Capture the cell that displays the provided text and extract its [x, y] central coordinate. 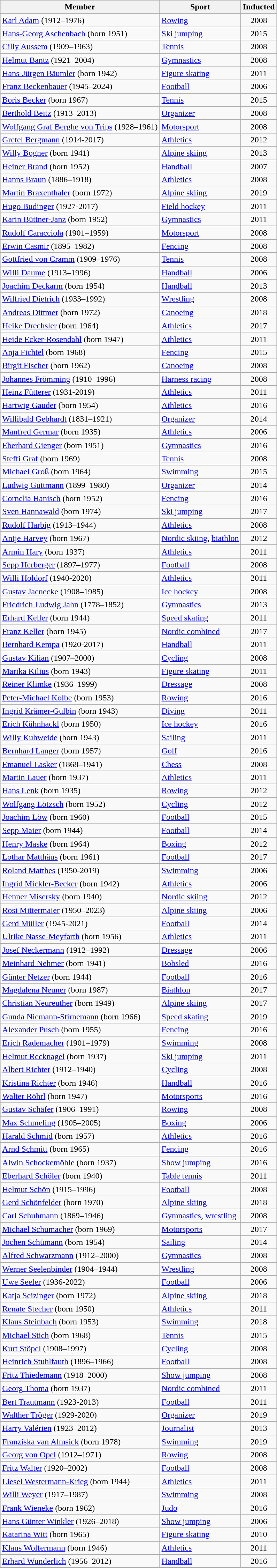
Armin Hary (born 1937) [80, 551]
Sport [200, 7]
Martin Braxenthaler (born 1972) [80, 193]
Walther Tröger (1929-2020) [80, 1415]
Gunda Niemann-Stirnemann (born 1966) [80, 1017]
Journalist [200, 1428]
Bert Trautmann (1923-2013) [80, 1402]
Franz Keller (born 1945) [80, 631]
Ingrid Krämer-Gulbin (born 1943) [80, 711]
Walter Röhrl (born 1947) [80, 1096]
Henry Maske (born 1964) [80, 844]
Alfred Schwarzmann (1912–2000) [80, 1256]
Nordic skiing, biathlon [200, 538]
Willy Bogner (born 1941) [80, 153]
Heinrich Stuhlfauth (1896–1966) [80, 1362]
Henner Misersky (born 1940) [80, 897]
Rudolf Caracciola (1901–1959) [80, 233]
Alexander Pusch (born 1955) [80, 1030]
Gustav Jaenecke (1908–1985) [80, 592]
Boris Becker (born 1967) [80, 100]
Table tennis [200, 1176]
Albert Richter (1912–1940) [80, 1070]
Kristina Richter (born 1946) [80, 1083]
Liesel Westermann-Krieg (born 1944) [80, 1481]
Willi Weyer (1917–1987) [80, 1495]
Harald Schmid (born 1957) [80, 1136]
Golf [200, 751]
Joachim Deckarm (born 1954) [80, 286]
Michael Schumacher (born 1969) [80, 1229]
Wolfgang Graf Berghe von Trips (1928–1961) [80, 126]
Fritz Walter (1920–2002) [80, 1468]
Heinz Fütterer (1931-2019) [80, 392]
Heide Ecker-Rosendahl (born 1947) [80, 339]
Gretel Bergmann (1914-2017) [80, 140]
Judo [200, 1508]
Erhard Wunderlich (1956–2012) [80, 1561]
Georg von Opel (1912–1971) [80, 1455]
Cornelia Hanisch (born 1952) [80, 498]
Alwin Schockemöhle (born 1937) [80, 1162]
Anja Fichtel (born 1968) [80, 352]
Eberhard Schöler (born 1940) [80, 1176]
Helmut Bantz (1921–2004) [80, 60]
Birgit Fischer (born 1962) [80, 365]
Sepp Herberger (1897–1977) [80, 565]
2007 [259, 166]
Marika Kilius (born 1943) [80, 671]
2010 [259, 1534]
Andreas Dittmer (born 1972) [80, 312]
Biathlon [200, 990]
Roland Matthes (1950-2019) [80, 870]
Hans Lenk (born 1935) [80, 790]
Uwe Seeler (1936-2022) [80, 1282]
Josef Neckermann (1912–1992) [80, 950]
Sepp Maier (born 1944) [80, 831]
Jochen Schümann (born 1954) [80, 1242]
Ingrid Mickler-Becker (born 1942) [80, 884]
Johannes Frömming (1910–1996) [80, 379]
Emanuel Lasker (1868–1941) [80, 764]
Antje Harvey (born 1967) [80, 538]
Hans-Georg Aschenbach (born 1951) [80, 34]
Peter-Michael Kolbe (born 1953) [80, 698]
Heike Drechsler (born 1964) [80, 326]
Meinhard Nehmer (born 1941) [80, 963]
Ludwig Guttmann (1899–1980) [80, 485]
Kurt Stöpel (1908–1997) [80, 1348]
Diving [200, 711]
Heiner Brand (born 1952) [80, 166]
Erhard Keller (born 1944) [80, 618]
Martin Lauer (born 1937) [80, 777]
Hans-Jürgen Bäumler (born 1942) [80, 73]
Gustav Kilian (1907–2000) [80, 658]
Wolfgang Lötzsch (born 1952) [80, 804]
Günter Netzer (born 1944) [80, 976]
Franz Beckenbauer (1945–2024) [80, 87]
Member [80, 7]
Michael Groß (born 1964) [80, 472]
Inducted [259, 7]
Willi Daume (1913–1996) [80, 273]
Arnd Schmitt (born 1965) [80, 1149]
Hugo Budinger (1927-2017) [80, 206]
Steffi Graf (born 1969) [80, 459]
Michael Stich (born 1968) [80, 1335]
Sven Hannawald (born 1974) [80, 512]
Lothar Matthäus (born 1961) [80, 857]
Willi Holdorf (1940-2020) [80, 578]
Erich Rademacher (1901–1979) [80, 1043]
Cilly Aussem (1909–1963) [80, 47]
Karl Adam (1912–1976) [80, 20]
Nordic skiing [200, 897]
Chess [200, 764]
Bernhard Kempa (1920-2017) [80, 645]
Gustav Schäfer (1906–1991) [80, 1109]
Field hockey [200, 206]
Hartwig Gauder (born 1954) [80, 406]
Gerd Schönfelder (born 1970) [80, 1202]
Gerd Müller (1945-2021) [80, 923]
Bernhard Langer (born 1957) [80, 751]
Berthold Beitz (1913–2013) [80, 113]
Georg Thoma (born 1937) [80, 1388]
Harness racing [200, 379]
Renate Stecher (born 1950) [80, 1309]
Friedrich Ludwig Jahn (1778–1852) [80, 605]
Katarina Witt (born 1965) [80, 1534]
Fritz Thiedemann (1918–2000) [80, 1375]
Franziska van Almsick (born 1978) [80, 1442]
Gottfried von Cramm (1909–1976) [80, 259]
Carl Schuhmann (1869–1946) [80, 1216]
Bobsled [200, 963]
Max Schmeling (1905–2005) [80, 1123]
Magdalena Neuner (born 1987) [80, 990]
Eberhard Gienger (born 1951) [80, 445]
Joachim Löw (born 1960) [80, 817]
Erwin Casmir (1895–1982) [80, 246]
Erich Kühnhackl (born 1950) [80, 724]
Katja Seizinger (born 1972) [80, 1295]
Hanns Braun (1886–1918) [80, 180]
Karin Büttner-Janz (born 1952) [80, 220]
Werner Seelenbinder (1904–1944) [80, 1269]
Klaus Wolfermann (born 1946) [80, 1548]
Reiner Klimke (1936–1999) [80, 684]
Rosi Mittermaier (1950–2023) [80, 910]
Harry Valérien (1923–2012) [80, 1428]
Wilfried Dietrich (1933–1992) [80, 299]
Willy Kuhweide (born 1943) [80, 737]
Christian Neureuther (born 1949) [80, 1003]
Helmut Schön (1915–1996) [80, 1189]
Frank Wieneke (born 1962) [80, 1508]
Helmut Recknagel (born 1937) [80, 1056]
Hans Günter Winkler (1926–2018) [80, 1521]
Ulrike Nasse-Meyfarth (born 1956) [80, 937]
Gymnastics, wrestling [200, 1216]
Rudolf Harbig (1913–1944) [80, 525]
Willibald Gebhardt (1831–1921) [80, 419]
Manfred Germar (born 1935) [80, 432]
Klaus Steinbach (born 1953) [80, 1322]
